Locate the cell with the specified text and output its (X, Y) center coordinate. 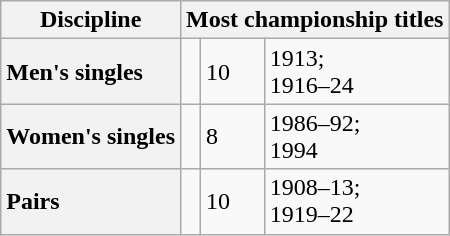
Pairs (91, 202)
8 (233, 136)
Men's singles (91, 72)
1908–13;1919–22 (356, 202)
Discipline (91, 20)
Most championship titles (315, 20)
Women's singles (91, 136)
1986–92;1994 (356, 136)
1913;1916–24 (356, 72)
